For the text-containing cell, return its midpoint in (X, Y) coordinate format. 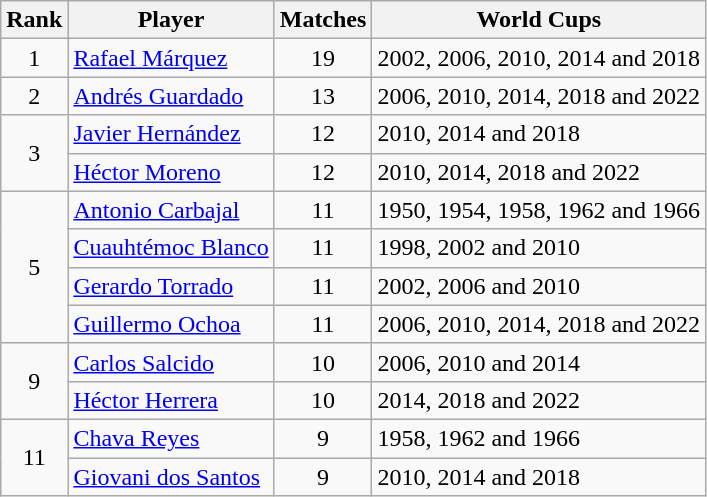
Carlos Salcido (171, 362)
Antonio Carbajal (171, 210)
2014, 2018 and 2022 (539, 400)
2006, 2010 and 2014 (539, 362)
Héctor Moreno (171, 172)
Gerardo Torrado (171, 286)
Rank (34, 20)
2002, 2006, 2010, 2014 and 2018 (539, 58)
World Cups (539, 20)
3 (34, 153)
Rafael Márquez (171, 58)
1998, 2002 and 2010 (539, 248)
Guillermo Ochoa (171, 324)
Javier Hernández (171, 134)
2002, 2006 and 2010 (539, 286)
Chava Reyes (171, 438)
2 (34, 96)
13 (323, 96)
Héctor Herrera (171, 400)
Andrés Guardado (171, 96)
5 (34, 267)
19 (323, 58)
1 (34, 58)
Player (171, 20)
1958, 1962 and 1966 (539, 438)
1950, 1954, 1958, 1962 and 1966 (539, 210)
Cuauhtémoc Blanco (171, 248)
Giovani dos Santos (171, 477)
2010, 2014, 2018 and 2022 (539, 172)
Matches (323, 20)
